Search for the cell housing the specified text and yield its [X, Y] center coordinate. 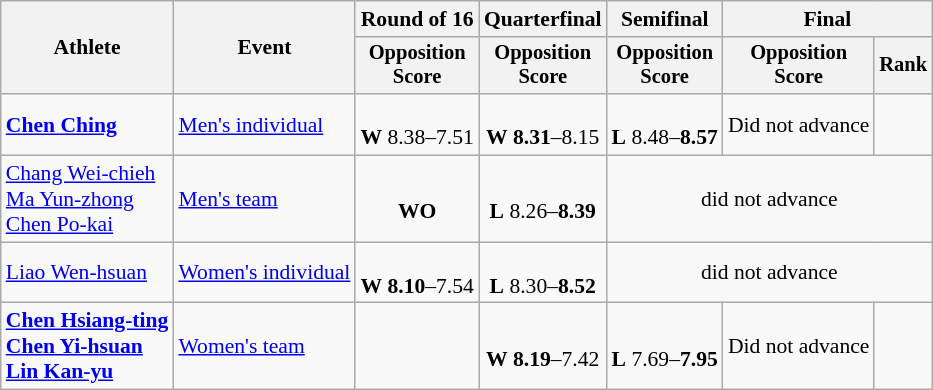
Chang Wei-chiehMa Yun-zhongChen Po-kai [88, 200]
L 8.30–8.52 [543, 272]
Event [264, 48]
Athlete [88, 48]
Final [828, 19]
Chen Ching [88, 124]
W 8.10–7.54 [416, 272]
Women's individual [264, 272]
Semifinal [665, 19]
L 7.69–7.95 [665, 346]
Liao Wen-hsuan [88, 272]
L 8.48–8.57 [665, 124]
Men's individual [264, 124]
Quarterfinal [543, 19]
W 8.19–7.42 [543, 346]
W 8.38–7.51 [416, 124]
Rank [903, 66]
W 8.31–8.15 [543, 124]
Men's team [264, 200]
Women's team [264, 346]
WO [416, 200]
Round of 16 [416, 19]
Chen Hsiang-tingChen Yi-hsuanLin Kan-yu [88, 346]
L 8.26–8.39 [543, 200]
